Extract the [X, Y] coordinate from the center of the cell holding the provided text.  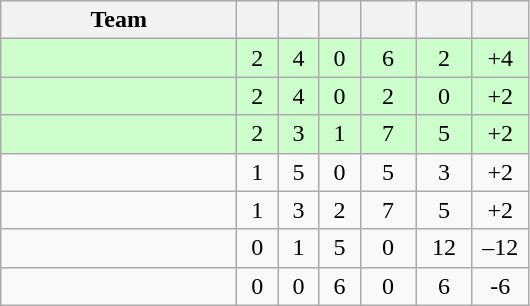
-6 [500, 286]
+4 [500, 58]
12 [444, 248]
Team [119, 20]
–12 [500, 248]
